Extract the (x, y) coordinate from the center of the cell holding the provided text.  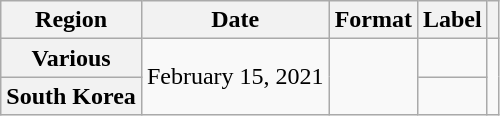
Various (72, 58)
South Korea (72, 96)
Date (235, 20)
Region (72, 20)
February 15, 2021 (235, 77)
Format (373, 20)
Label (452, 20)
